Find where the given text appears and provide that cell's center as (x, y) coordinate. 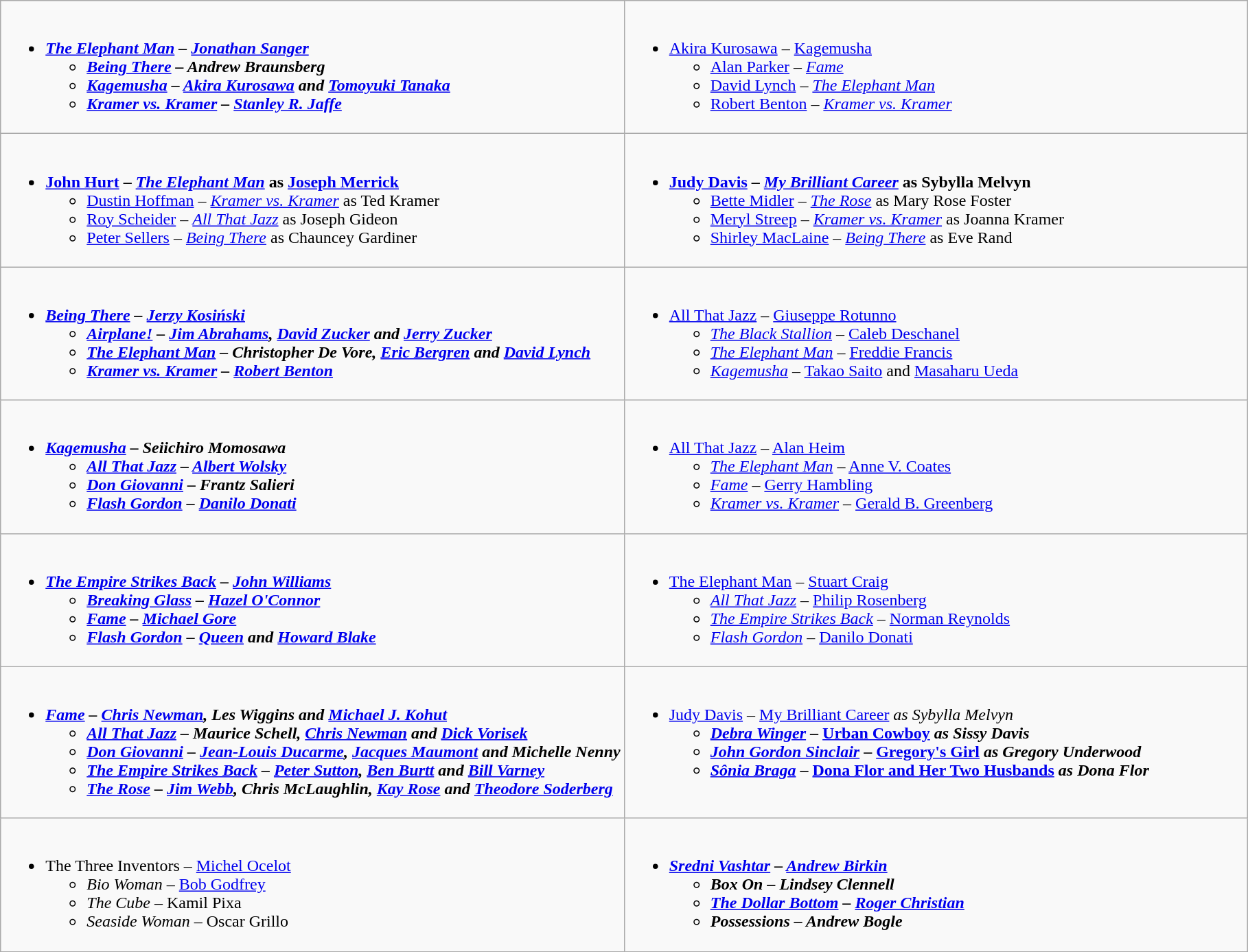
Sredni Vashtar – Andrew BirkinBox On – Lindsey ClennellThe Dollar Bottom – Roger ChristianPossessions – Andrew Bogle (936, 885)
Kagemusha – Seiichiro MomosawaAll That Jazz – Albert WolskyDon Giovanni – Frantz SalieriFlash Gordon – Danilo Donati (312, 467)
All That Jazz – Alan HeimThe Elephant Man – Anne V. CoatesFame – Gerry HamblingKramer vs. Kramer – Gerald B. Greenberg (936, 467)
The Elephant Man – Jonathan SangerBeing There – Andrew BraunsbergKagemusha – Akira Kurosawa and Tomoyuki TanakaKramer vs. Kramer – Stanley R. Jaffe (312, 67)
The Three Inventors – Michel OcelotBio Woman – Bob GodfreyThe Cube – Kamil PixaSeaside Woman – Oscar Grillo (312, 885)
The Elephant Man – Stuart CraigAll That Jazz – Philip RosenbergThe Empire Strikes Back – Norman ReynoldsFlash Gordon – Danilo Donati (936, 600)
Akira Kurosawa – KagemushaAlan Parker – FameDavid Lynch – The Elephant ManRobert Benton – Kramer vs. Kramer (936, 67)
The Empire Strikes Back – John WilliamsBreaking Glass – Hazel O'ConnorFame – Michael GoreFlash Gordon – Queen and Howard Blake (312, 600)
All That Jazz – Giuseppe RotunnoThe Black Stallion – Caleb DeschanelThe Elephant Man – Freddie FrancisKagemusha – Takao Saito and Masaharu Ueda (936, 334)
